Detect which cell encompasses the target text, then output its (X, Y) center coordinate. 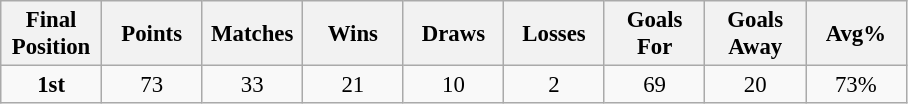
69 (654, 85)
Wins (354, 34)
2 (554, 85)
73 (152, 85)
Points (152, 34)
33 (252, 85)
10 (454, 85)
Goals For (654, 34)
Draws (454, 34)
1st (52, 85)
Final Position (52, 34)
Avg% (856, 34)
21 (354, 85)
Matches (252, 34)
Goals Away (756, 34)
20 (756, 85)
73% (856, 85)
Losses (554, 34)
